Return [x, y] of the center of cell containing provided text 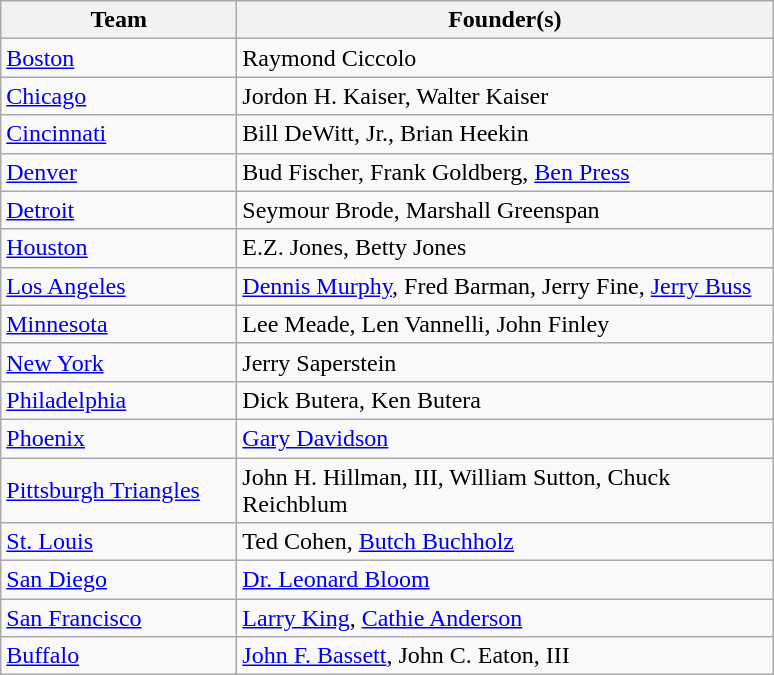
Team [119, 20]
Houston [119, 248]
Phoenix [119, 438]
John H. Hillman, III, William Sutton, Chuck Reichblum [505, 490]
Larry King, Cathie Anderson [505, 618]
Buffalo [119, 656]
Cincinnati [119, 134]
Bud Fischer, Frank Goldberg, Ben Press [505, 172]
Los Angeles [119, 286]
Dennis Murphy, Fred Barman, Jerry Fine, Jerry Buss [505, 286]
Dick Butera, Ken Butera [505, 400]
Raymond Ciccolo [505, 58]
Dr. Leonard Bloom [505, 580]
Seymour Brode, Marshall Greenspan [505, 210]
Pittsburgh Triangles [119, 490]
Boston [119, 58]
Jordon H. Kaiser, Walter Kaiser [505, 96]
John F. Bassett, John C. Eaton, III [505, 656]
Philadelphia [119, 400]
New York [119, 362]
Minnesota [119, 324]
Detroit [119, 210]
San Diego [119, 580]
Lee Meade, Len Vannelli, John Finley [505, 324]
Founder(s) [505, 20]
Chicago [119, 96]
Denver [119, 172]
Jerry Saperstein [505, 362]
San Francisco [119, 618]
St. Louis [119, 542]
Bill DeWitt, Jr., Brian Heekin [505, 134]
Ted Cohen, Butch Buchholz [505, 542]
Gary Davidson [505, 438]
E.Z. Jones, Betty Jones [505, 248]
